Pinpoint the cell where the given text exists, returning its [X, Y] midpoint coordinate. 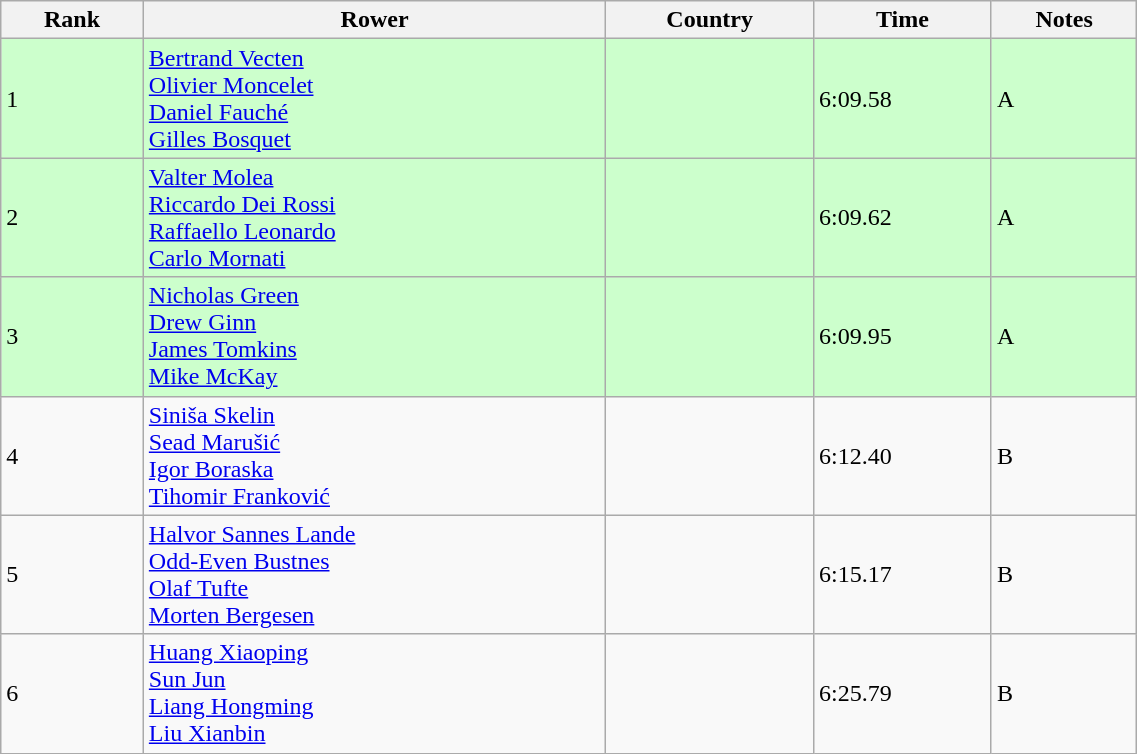
Notes [1064, 20]
Nicholas GreenDrew GinnJames TomkinsMike McKay [374, 336]
Valter MoleaRiccardo Dei RossiRaffaello LeonardoCarlo Mornati [374, 218]
1 [72, 98]
6:09.58 [903, 98]
Country [710, 20]
4 [72, 456]
6:25.79 [903, 694]
Rower [374, 20]
Siniša SkelinSead MarušićIgor BoraskaTihomir Franković [374, 456]
6:09.95 [903, 336]
Bertrand VectenOlivier MonceletDaniel FauchéGilles Bosquet [374, 98]
Halvor Sannes LandeOdd-Even BustnesOlaf TufteMorten Bergesen [374, 574]
6:09.62 [903, 218]
3 [72, 336]
Huang XiaopingSun JunLiang HongmingLiu Xianbin [374, 694]
6 [72, 694]
Rank [72, 20]
6:12.40 [903, 456]
2 [72, 218]
Time [903, 20]
6:15.17 [903, 574]
5 [72, 574]
